Identify which cell holds the provided text, then report its [x, y] central coordinate. 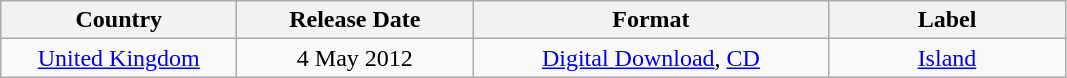
Label [947, 20]
Island [947, 58]
Release Date [355, 20]
United Kingdom [119, 58]
Format [651, 20]
Digital Download, CD [651, 58]
4 May 2012 [355, 58]
Country [119, 20]
